Find where the given text appears and provide that cell's center as (X, Y) coordinate. 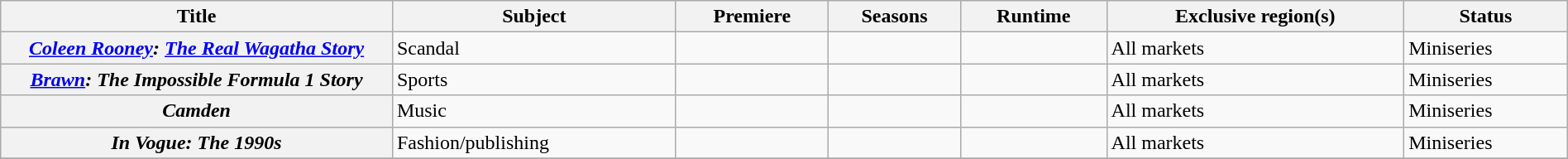
Music (534, 111)
Camden (197, 111)
In Vogue: The 1990s (197, 142)
Status (1486, 17)
Premiere (752, 17)
Title (197, 17)
Sports (534, 79)
Runtime (1034, 17)
Seasons (894, 17)
Coleen Rooney: The Real Wagatha Story (197, 48)
Fashion/publishing (534, 142)
Subject (534, 17)
Brawn: The Impossible Formula 1 Story (197, 79)
Exclusive region(s) (1255, 17)
Scandal (534, 48)
